Search for the cell housing the specified text and yield its [X, Y] center coordinate. 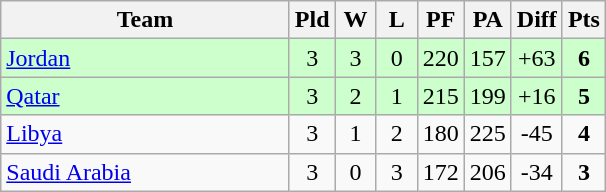
Libya [146, 134]
L [396, 20]
PA [488, 20]
4 [584, 134]
6 [584, 58]
PF [440, 20]
Pld [312, 20]
172 [440, 172]
Qatar [146, 96]
Jordan [146, 58]
215 [440, 96]
W [356, 20]
225 [488, 134]
Saudi Arabia [146, 172]
206 [488, 172]
-45 [536, 134]
5 [584, 96]
Pts [584, 20]
220 [440, 58]
Diff [536, 20]
+63 [536, 58]
180 [440, 134]
+16 [536, 96]
-34 [536, 172]
Team [146, 20]
157 [488, 58]
199 [488, 96]
